Pinpoint the cell where the given text exists, returning its (X, Y) midpoint coordinate. 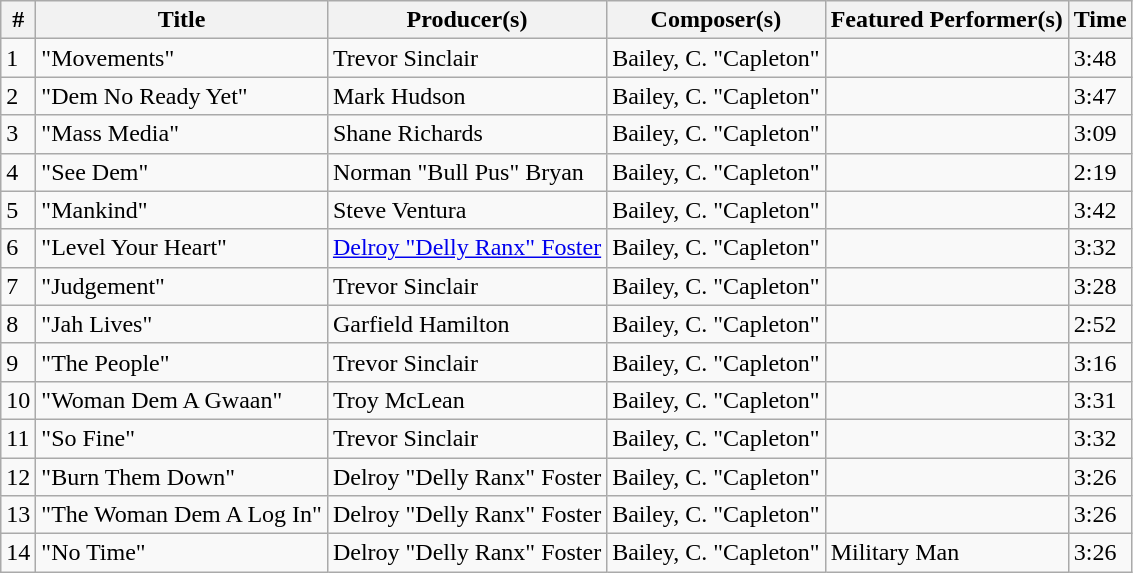
"The People" (182, 362)
11 (18, 438)
14 (18, 553)
"The Woman Dem A Log In" (182, 515)
Norman "Bull Pus" Bryan (466, 172)
Steve Ventura (466, 210)
"Jah Lives" (182, 324)
"No Time" (182, 553)
9 (18, 362)
# (18, 20)
"Level Your Heart" (182, 248)
Featured Performer(s) (946, 20)
Garfield Hamilton (466, 324)
3:47 (1100, 96)
"So Fine" (182, 438)
"Judgement" (182, 286)
6 (18, 248)
"Dem No Ready Yet" (182, 96)
"Burn Them Down" (182, 477)
5 (18, 210)
"Mass Media" (182, 134)
3:16 (1100, 362)
Mark Hudson (466, 96)
Producer(s) (466, 20)
4 (18, 172)
"Mankind" (182, 210)
2:19 (1100, 172)
2:52 (1100, 324)
Title (182, 20)
3:31 (1100, 400)
Troy McLean (466, 400)
Composer(s) (716, 20)
13 (18, 515)
3:42 (1100, 210)
3:28 (1100, 286)
"See Dem" (182, 172)
8 (18, 324)
Military Man (946, 553)
12 (18, 477)
3:48 (1100, 58)
2 (18, 96)
3 (18, 134)
Time (1100, 20)
10 (18, 400)
7 (18, 286)
3:09 (1100, 134)
1 (18, 58)
Shane Richards (466, 134)
"Woman Dem A Gwaan" (182, 400)
"Movements" (182, 58)
